Return the [X, Y] coordinate for the center point of the cell that contains the specified text.  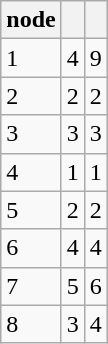
9 [96, 58]
8 [31, 324]
7 [31, 286]
node [31, 20]
